Pinpoint the cell where the given text exists, returning its [X, Y] midpoint coordinate. 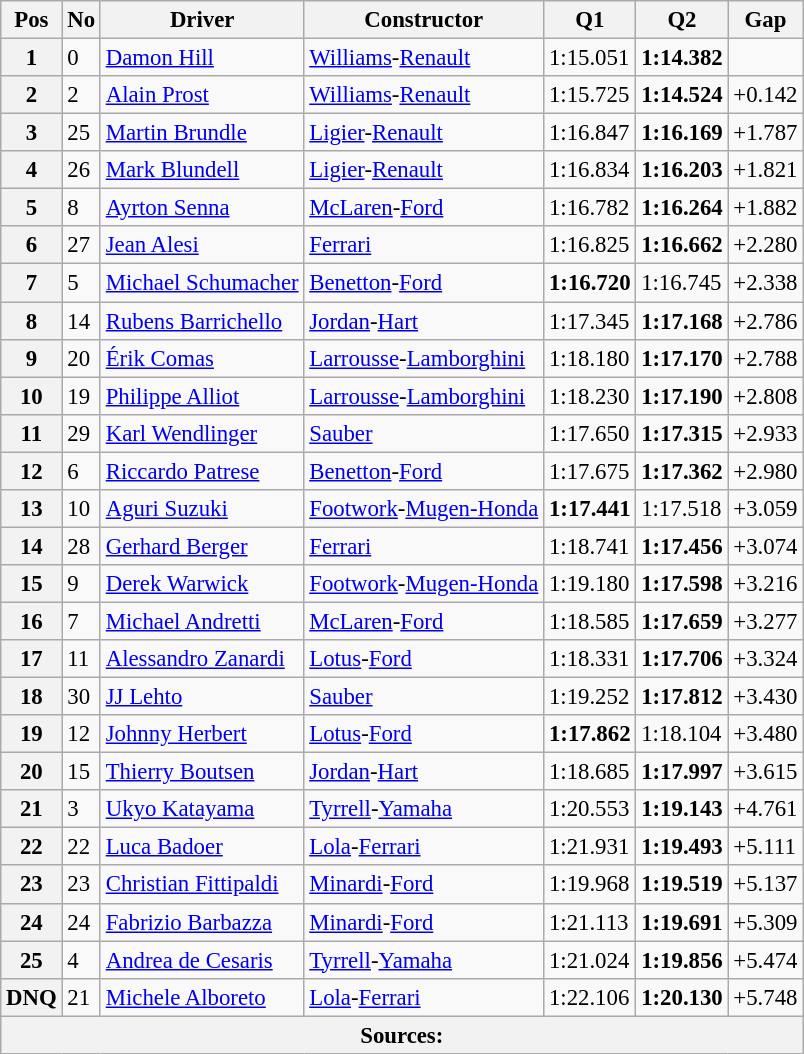
+2.280 [766, 245]
+3.277 [766, 621]
+5.111 [766, 847]
1:18.585 [590, 621]
1:21.931 [590, 847]
1:17.456 [682, 546]
+1.787 [766, 133]
Q1 [590, 20]
1:17.598 [682, 584]
13 [32, 509]
29 [81, 433]
1:17.650 [590, 433]
1:18.180 [590, 358]
1:20.553 [590, 809]
DNQ [32, 997]
1:17.441 [590, 509]
1:15.725 [590, 95]
1:17.362 [682, 471]
Gap [766, 20]
1:17.170 [682, 358]
1:17.345 [590, 321]
+3.615 [766, 772]
Thierry Boutsen [202, 772]
+5.309 [766, 922]
Aguri Suzuki [202, 509]
1:17.168 [682, 321]
+3.074 [766, 546]
1:16.782 [590, 208]
Michael Andretti [202, 621]
Constructor [424, 20]
+5.137 [766, 885]
+5.748 [766, 997]
+3.216 [766, 584]
Jean Alesi [202, 245]
16 [32, 621]
1:20.130 [682, 997]
+1.821 [766, 170]
Gerhard Berger [202, 546]
1:16.264 [682, 208]
1:16.662 [682, 245]
+3.324 [766, 659]
Érik Comas [202, 358]
1:18.331 [590, 659]
28 [81, 546]
1:17.812 [682, 697]
Ayrton Senna [202, 208]
1:17.190 [682, 396]
1:19.180 [590, 584]
1:17.862 [590, 734]
Riccardo Patrese [202, 471]
Michele Alboreto [202, 997]
Damon Hill [202, 58]
1:18.104 [682, 734]
1:18.741 [590, 546]
Derek Warwick [202, 584]
+2.786 [766, 321]
1:16.834 [590, 170]
Pos [32, 20]
+2.788 [766, 358]
Ukyo Katayama [202, 809]
17 [32, 659]
Andrea de Cesaris [202, 960]
No [81, 20]
1:16.203 [682, 170]
1:19.519 [682, 885]
+2.338 [766, 283]
1:16.720 [590, 283]
1:22.106 [590, 997]
18 [32, 697]
1:17.518 [682, 509]
Michael Schumacher [202, 283]
Mark Blundell [202, 170]
1:15.051 [590, 58]
1:19.252 [590, 697]
Q2 [682, 20]
1:19.856 [682, 960]
1:19.493 [682, 847]
Luca Badoer [202, 847]
Alain Prost [202, 95]
1:21.113 [590, 922]
Alessandro Zanardi [202, 659]
1:14.524 [682, 95]
27 [81, 245]
+2.933 [766, 433]
Driver [202, 20]
30 [81, 697]
Martin Brundle [202, 133]
26 [81, 170]
+3.059 [766, 509]
1:19.691 [682, 922]
+2.808 [766, 396]
1:21.024 [590, 960]
+4.761 [766, 809]
1:17.675 [590, 471]
1:18.230 [590, 396]
1:17.997 [682, 772]
1 [32, 58]
1:19.968 [590, 885]
1:17.706 [682, 659]
Rubens Barrichello [202, 321]
+2.980 [766, 471]
1:17.315 [682, 433]
JJ Lehto [202, 697]
Philippe Alliot [202, 396]
1:16.825 [590, 245]
1:16.847 [590, 133]
1:14.382 [682, 58]
+0.142 [766, 95]
1:17.659 [682, 621]
Sources: [402, 1035]
0 [81, 58]
1:16.169 [682, 133]
+1.882 [766, 208]
Christian Fittipaldi [202, 885]
Fabrizio Barbazza [202, 922]
Johnny Herbert [202, 734]
1:19.143 [682, 809]
1:18.685 [590, 772]
1:16.745 [682, 283]
Karl Wendlinger [202, 433]
+3.430 [766, 697]
+3.480 [766, 734]
+5.474 [766, 960]
